Extract the [x, y] coordinate from the center of the cell holding the provided text.  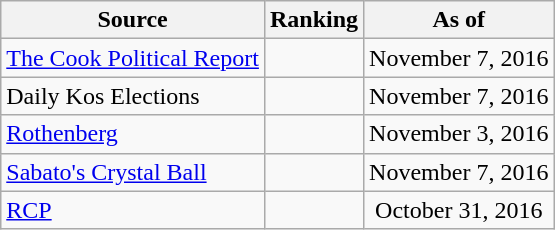
The Cook Political Report [133, 58]
As of [459, 20]
Source [133, 20]
Rothenberg [133, 134]
Daily Kos Elections [133, 96]
November 3, 2016 [459, 134]
October 31, 2016 [459, 210]
RCP [133, 210]
Sabato's Crystal Ball [133, 172]
Ranking [314, 20]
